From the cell containing the given text, extract its center point as [X, Y] coordinate. 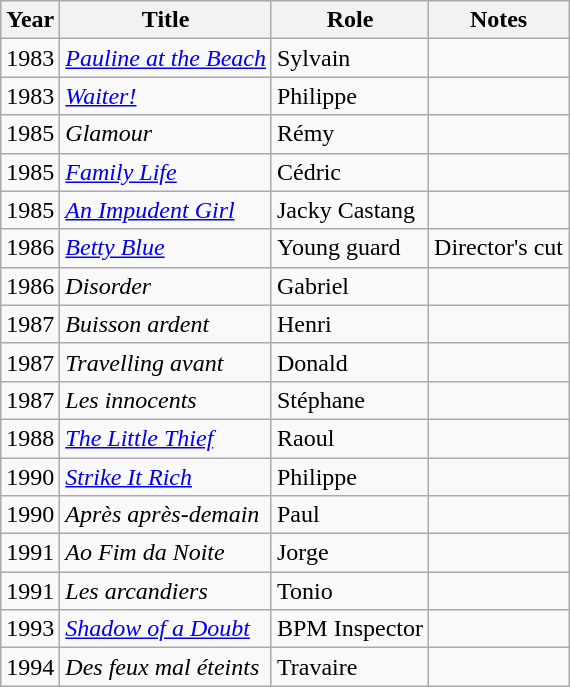
Waiter! [166, 96]
Les innocents [166, 400]
Young guard [350, 248]
An Impudent Girl [166, 210]
Rémy [350, 134]
Travelling avant [166, 362]
Sylvain [350, 58]
Notes [499, 20]
Buisson ardent [166, 324]
Paul [350, 515]
Stéphane [350, 400]
Les arcandiers [166, 591]
Cédric [350, 172]
Jorge [350, 553]
The Little Thief [166, 438]
Donald [350, 362]
Glamour [166, 134]
Disorder [166, 286]
Betty Blue [166, 248]
Travaire [350, 667]
Strike It Rich [166, 477]
1993 [30, 629]
Shadow of a Doubt [166, 629]
Role [350, 20]
Title [166, 20]
Director's cut [499, 248]
Tonio [350, 591]
Après après-demain [166, 515]
Ao Fim da Noite [166, 553]
Raoul [350, 438]
Pauline at the Beach [166, 58]
Family Life [166, 172]
Des feux mal éteints [166, 667]
1994 [30, 667]
Year [30, 20]
Jacky Castang [350, 210]
BPM Inspector [350, 629]
Henri [350, 324]
1988 [30, 438]
Gabriel [350, 286]
